Search for the cell housing the specified text and yield its [x, y] center coordinate. 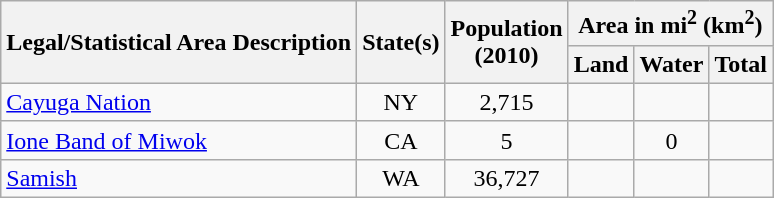
Land [601, 64]
Legal/Statistical Area Description [179, 42]
36,727 [506, 178]
Samish [179, 178]
2,715 [506, 102]
Ione Band of Miwok [179, 140]
Population(2010) [506, 42]
0 [672, 140]
State(s) [401, 42]
WA [401, 178]
CA [401, 140]
NY [401, 102]
Cayuga Nation [179, 102]
Total [741, 64]
5 [506, 140]
Water [672, 64]
Area in mi2 (km2) [670, 24]
